Pinpoint the cell where the given text exists, returning its (X, Y) midpoint coordinate. 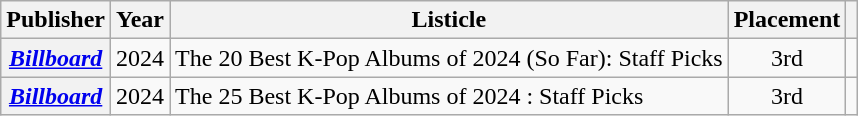
Listicle (450, 20)
The 20 Best K-Pop Albums of 2024 (So Far): Staff Picks (450, 58)
The 25 Best K-Pop Albums of 2024 : Staff Picks (450, 96)
Placement (787, 20)
Year (140, 20)
Publisher (56, 20)
